Provide the [X, Y] coordinate of the cell's center where the given text is located.  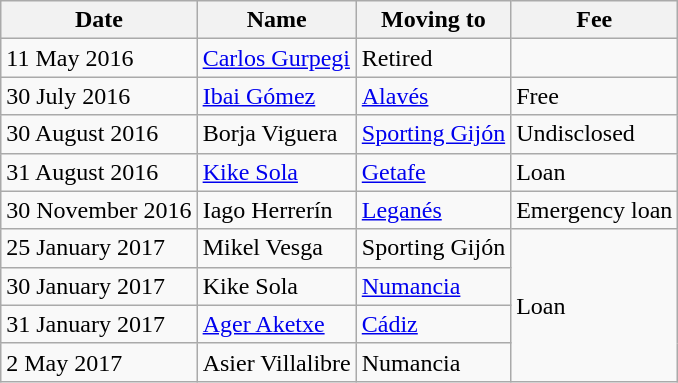
Mikel Vesga [276, 248]
30 November 2016 [99, 210]
Fee [594, 20]
Leganés [433, 210]
11 May 2016 [99, 58]
25 January 2017 [99, 248]
Retired [433, 58]
30 July 2016 [99, 96]
Free [594, 96]
31 January 2017 [99, 324]
Moving to [433, 20]
30 January 2017 [99, 286]
Name [276, 20]
Undisclosed [594, 134]
Ibai Gómez [276, 96]
2 May 2017 [99, 362]
31 August 2016 [99, 172]
Cádiz [433, 324]
Getafe [433, 172]
Asier Villalibre [276, 362]
Alavés [433, 96]
30 August 2016 [99, 134]
Date [99, 20]
Carlos Gurpegi [276, 58]
Iago Herrerín [276, 210]
Ager Aketxe [276, 324]
Emergency loan [594, 210]
Borja Viguera [276, 134]
